Return the (x, y) coordinate for the center point of the cell that contains the specified text.  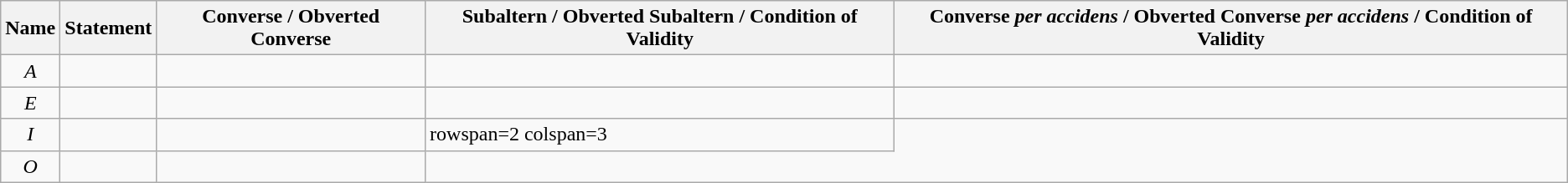
E (30, 103)
Statement (109, 28)
Converse / Obverted Converse (291, 28)
I (30, 135)
Name (30, 28)
Subaltern / Obverted Subaltern / Condition of Validity (660, 28)
Converse per accidens / Obverted Converse per accidens / Condition of Validity (1231, 28)
rowspan=2 colspan=3 (660, 135)
O (30, 166)
A (30, 71)
